Find where the given text appears and provide that cell's center as (X, Y) coordinate. 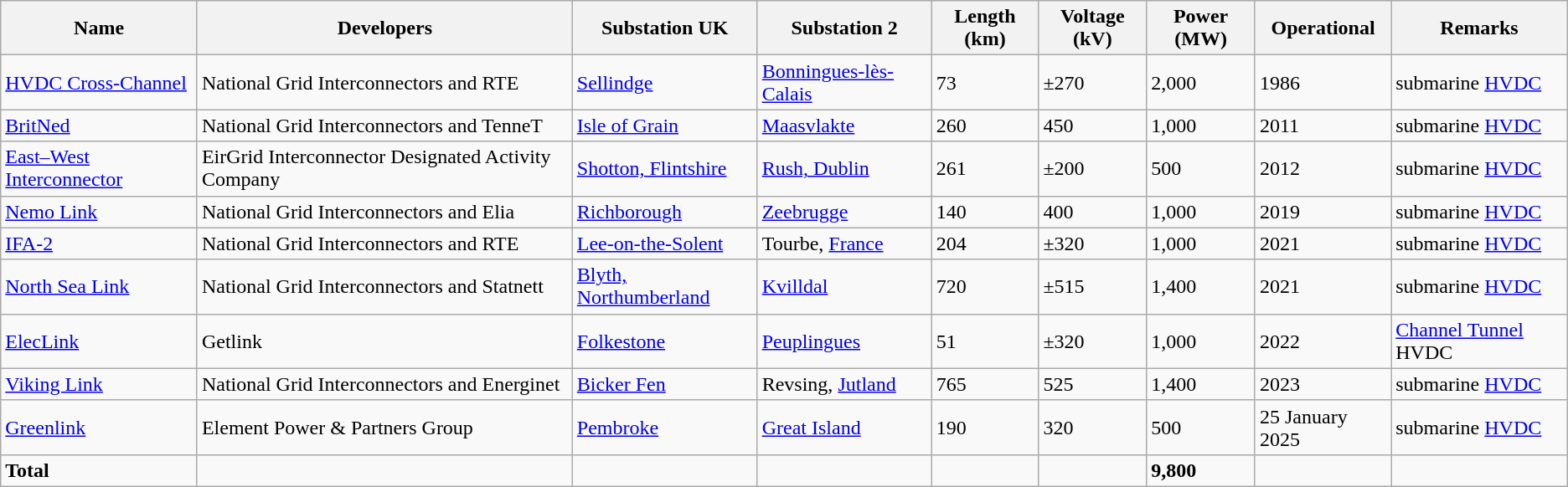
Getlink (384, 341)
Zeebrugge (844, 212)
2023 (1323, 384)
Greenlink (99, 427)
Rush, Dublin (844, 169)
IFA-2 (99, 243)
Channel Tunnel HVDC (1479, 341)
Name (99, 28)
Folkestone (665, 341)
±515 (1092, 286)
765 (985, 384)
204 (985, 243)
Peuplingues (844, 341)
Maasvlakte (844, 126)
Isle of Grain (665, 126)
HVDC Cross-Channel (99, 82)
9,800 (1201, 470)
Element Power & Partners Group (384, 427)
140 (985, 212)
450 (1092, 126)
Substation UK (665, 28)
National Grid Interconnectors and TenneT (384, 126)
2019 (1323, 212)
2011 (1323, 126)
ElecLink (99, 341)
261 (985, 169)
Voltage (kV) (1092, 28)
North Sea Link (99, 286)
2,000 (1201, 82)
±270 (1092, 82)
Bicker Fen (665, 384)
260 (985, 126)
Lee-on-the-Solent (665, 243)
National Grid Interconnectors and Statnett (384, 286)
73 (985, 82)
2022 (1323, 341)
National Grid Interconnectors and Elia (384, 212)
720 (985, 286)
Pembroke (665, 427)
Operational (1323, 28)
25 January 2025 (1323, 427)
East–West Interconnector (99, 169)
525 (1092, 384)
Length (km) (985, 28)
Remarks (1479, 28)
Total (99, 470)
±200 (1092, 169)
190 (985, 427)
Viking Link (99, 384)
Shotton, Flintshire (665, 169)
Richborough (665, 212)
EirGrid Interconnector Designated Activity Company (384, 169)
BritNed (99, 126)
Great Island (844, 427)
2012 (1323, 169)
320 (1092, 427)
Substation 2 (844, 28)
National Grid Interconnectors and Energinet (384, 384)
Tourbe, France (844, 243)
1986 (1323, 82)
51 (985, 341)
Power (MW) (1201, 28)
Developers (384, 28)
Bonningues-lès-Calais (844, 82)
Nemo Link (99, 212)
Sellindge (665, 82)
400 (1092, 212)
Revsing, Jutland (844, 384)
Blyth, Northumberland (665, 286)
Kvilldal (844, 286)
